Provide the [x, y] coordinate of the cell's center where the given text is located.  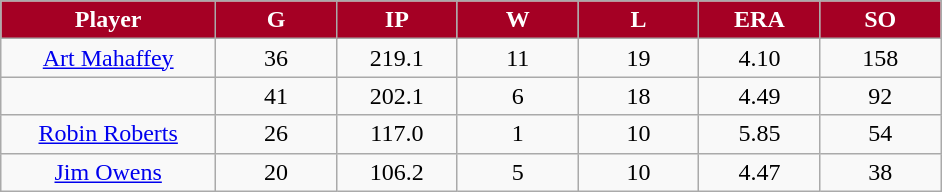
202.1 [396, 96]
Jim Owens [108, 172]
20 [276, 172]
4.10 [760, 58]
41 [276, 96]
IP [396, 20]
117.0 [396, 134]
4.49 [760, 96]
5 [518, 172]
11 [518, 58]
6 [518, 96]
5.85 [760, 134]
158 [880, 58]
26 [276, 134]
38 [880, 172]
106.2 [396, 172]
19 [638, 58]
L [638, 20]
54 [880, 134]
4.47 [760, 172]
219.1 [396, 58]
Player [108, 20]
ERA [760, 20]
SO [880, 20]
Art Mahaffey [108, 58]
G [276, 20]
Robin Roberts [108, 134]
92 [880, 96]
18 [638, 96]
36 [276, 58]
1 [518, 134]
W [518, 20]
